Find where the given text appears and provide that cell's center as (x, y) coordinate. 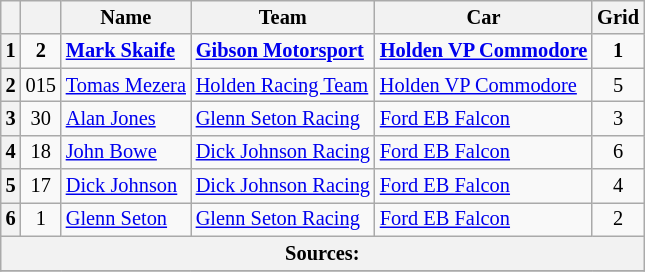
Name (126, 17)
Grid (618, 17)
Alan Jones (126, 118)
Tomas Mezera (126, 85)
John Bowe (126, 152)
30 (41, 118)
015 (41, 85)
Glenn Seton (126, 219)
Holden Racing Team (283, 85)
Dick Johnson (126, 186)
17 (41, 186)
Sources: (322, 253)
Team (283, 17)
Gibson Motorsport (283, 51)
18 (41, 152)
Car (484, 17)
Mark Skaife (126, 51)
